Output the [x, y] coordinate of the center of the cell containing the given text.  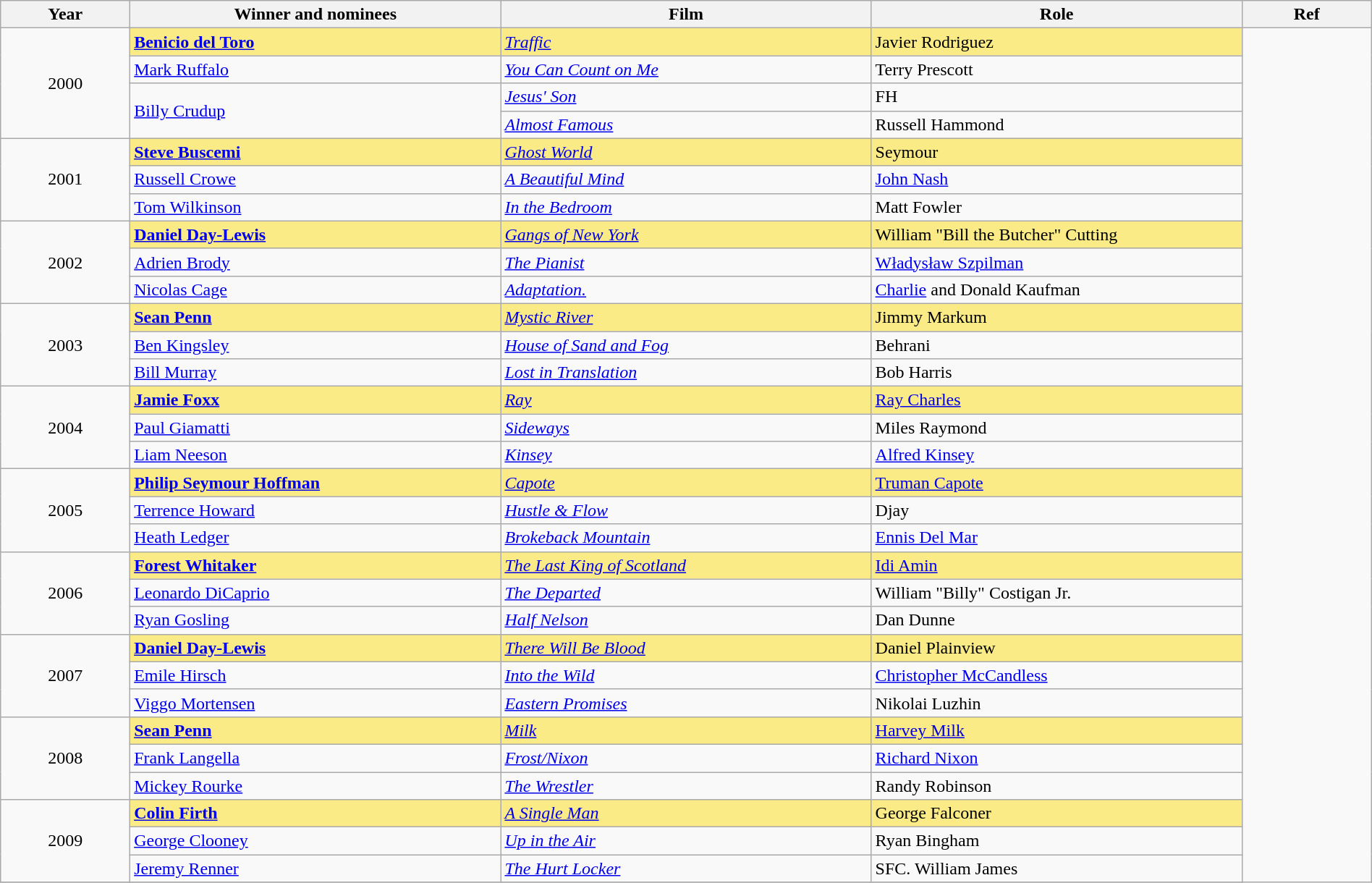
Frank Langella [316, 758]
Frost/Nixon [686, 758]
Ref [1307, 14]
Into the Wild [686, 675]
The Last King of Scotland [686, 565]
Paul Giamatti [316, 428]
Tom Wilkinson [316, 207]
The Wrestler [686, 785]
Nicolas Cage [316, 290]
Jamie Foxx [316, 400]
2003 [65, 345]
Władysław Szpilman [1056, 262]
Mickey Rourke [316, 785]
Idi Amin [1056, 565]
2001 [65, 179]
Russell Hammond [1056, 124]
Ennis Del Mar [1056, 538]
Benicio del Toro [316, 42]
Gangs of New York [686, 235]
Brokeback Mountain [686, 538]
Half Nelson [686, 620]
Nikolai Luzhin [1056, 703]
Miles Raymond [1056, 428]
Dan Dunne [1056, 620]
Eastern Promises [686, 703]
Adaptation. [686, 290]
Film [686, 14]
A Single Man [686, 814]
John Nash [1056, 179]
George Falconer [1056, 814]
Capote [686, 483]
Bob Harris [1056, 373]
Matt Fowler [1056, 207]
Ben Kingsley [316, 345]
Steve Buscemi [316, 152]
Year [65, 14]
Kinsey [686, 455]
SFC. William James [1056, 869]
Jeremy Renner [316, 869]
Traffic [686, 42]
FH [1056, 97]
The Hurt Locker [686, 869]
Ray Charles [1056, 400]
Up in the Air [686, 841]
Adrien Brody [316, 262]
A Beautiful Mind [686, 179]
Charlie and Donald Kaufman [1056, 290]
Lost in Translation [686, 373]
Ryan Gosling [316, 620]
Harvey Milk [1056, 730]
Almost Famous [686, 124]
Leonardo DiCaprio [316, 593]
Truman Capote [1056, 483]
Ray [686, 400]
Richard Nixon [1056, 758]
2009 [65, 841]
In the Bedroom [686, 207]
2008 [65, 758]
Christopher McCandless [1056, 675]
William "Bill the Butcher" Cutting [1056, 235]
2004 [65, 428]
Behrani [1056, 345]
George Clooney [316, 841]
Bill Murray [316, 373]
Alfred Kinsey [1056, 455]
Russell Crowe [316, 179]
2002 [65, 262]
You Can Count on Me [686, 69]
Milk [686, 730]
Djay [1056, 510]
Hustle & Flow [686, 510]
2000 [65, 83]
William "Billy" Costigan Jr. [1056, 593]
2007 [65, 675]
Forest Whitaker [316, 565]
Mark Ruffalo [316, 69]
Billy Crudup [316, 111]
2005 [65, 510]
Role [1056, 14]
Viggo Mortensen [316, 703]
Daniel Plainview [1056, 648]
Jesus' Son [686, 97]
Philip Seymour Hoffman [316, 483]
Jimmy Markum [1056, 317]
Seymour [1056, 152]
Ghost World [686, 152]
Randy Robinson [1056, 785]
Terry Prescott [1056, 69]
The Departed [686, 593]
Emile Hirsch [316, 675]
Mystic River [686, 317]
Sideways [686, 428]
2006 [65, 593]
Colin Firth [316, 814]
House of Sand and Fog [686, 345]
Winner and nominees [316, 14]
Heath Ledger [316, 538]
Liam Neeson [316, 455]
Javier Rodriguez [1056, 42]
Ryan Bingham [1056, 841]
Terrence Howard [316, 510]
The Pianist [686, 262]
There Will Be Blood [686, 648]
